Locate the cell with the specified text and output its (X, Y) center coordinate. 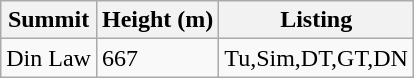
Height (m) (157, 20)
Summit (49, 20)
Din Law (49, 58)
667 (157, 58)
Listing (316, 20)
Tu,Sim,DT,GT,DN (316, 58)
